Search for the cell housing the specified text and yield its (X, Y) center coordinate. 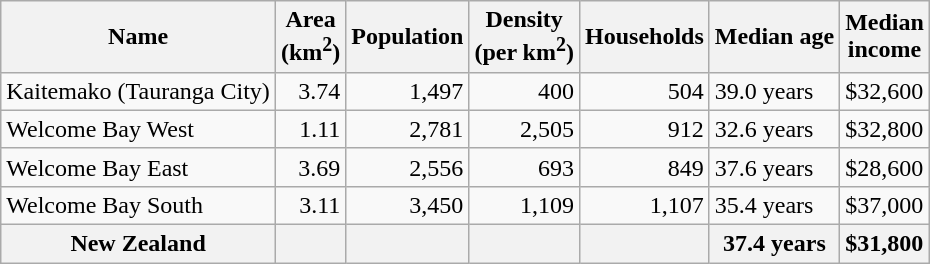
Median age (774, 37)
Households (644, 37)
849 (644, 167)
3.69 (310, 167)
1.11 (310, 129)
3.11 (310, 205)
912 (644, 129)
New Zealand (138, 244)
1,109 (524, 205)
1,107 (644, 205)
693 (524, 167)
2,505 (524, 129)
Welcome Bay East (138, 167)
39.0 years (774, 91)
1,497 (408, 91)
2,556 (408, 167)
37.6 years (774, 167)
Area(km2) (310, 37)
Kaitemako (Tauranga City) (138, 91)
400 (524, 91)
37.4 years (774, 244)
Name (138, 37)
$37,000 (885, 205)
Welcome Bay West (138, 129)
Medianincome (885, 37)
3.74 (310, 91)
Welcome Bay South (138, 205)
2,781 (408, 129)
35.4 years (774, 205)
$31,800 (885, 244)
Density(per km2) (524, 37)
504 (644, 91)
3,450 (408, 205)
$28,600 (885, 167)
$32,600 (885, 91)
32.6 years (774, 129)
Population (408, 37)
$32,800 (885, 129)
